Determine the [X, Y] coordinate at the center of the cell enclosing the given text.  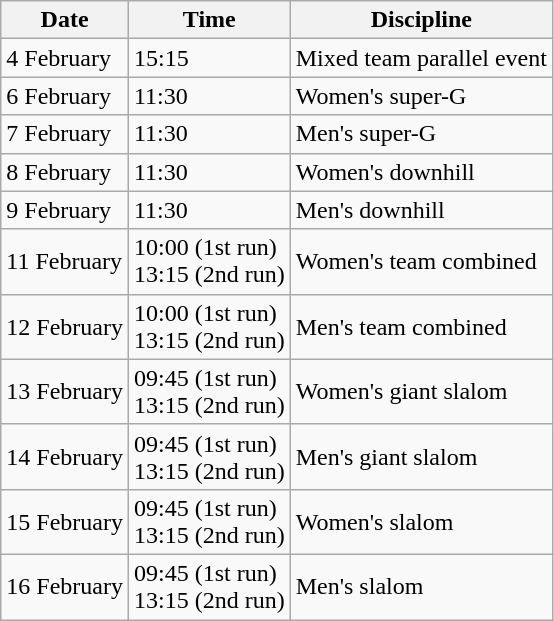
15 February [65, 522]
9 February [65, 210]
15:15 [209, 58]
16 February [65, 586]
4 February [65, 58]
Discipline [421, 20]
Mixed team parallel event [421, 58]
Women's super-G [421, 96]
Women's downhill [421, 172]
Men's super-G [421, 134]
12 February [65, 326]
Men's downhill [421, 210]
Date [65, 20]
7 February [65, 134]
Women's giant slalom [421, 392]
Women's team combined [421, 262]
Men's giant slalom [421, 456]
Time [209, 20]
14 February [65, 456]
Men's slalom [421, 586]
6 February [65, 96]
8 February [65, 172]
13 February [65, 392]
11 February [65, 262]
Men's team combined [421, 326]
Women's slalom [421, 522]
